Capture the cell that displays the provided text and extract its [X, Y] central coordinate. 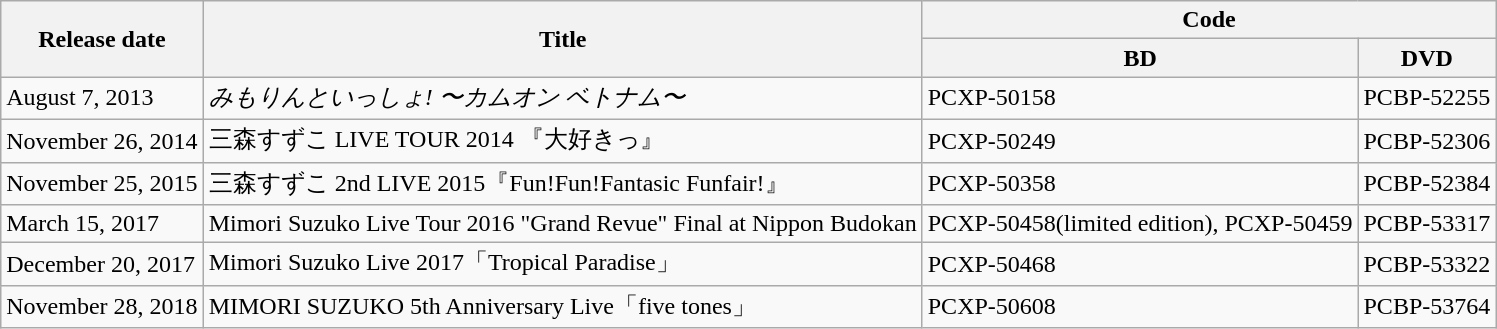
PCBP-52384 [1427, 184]
August 7, 2013 [102, 98]
November 28, 2018 [102, 306]
三森すずこ LIVE TOUR 2014 『大好きっ』 [562, 140]
PCXP-50468 [1140, 264]
November 25, 2015 [102, 184]
PCBP-53317 [1427, 224]
March 15, 2017 [102, 224]
Title [562, 39]
PCXP-50458(limited edition), PCXP-50459 [1140, 224]
Mimori Suzuko Live 2017「Tropical Paradise」 [562, 264]
PCXP-50358 [1140, 184]
PCXP-50249 [1140, 140]
BD [1140, 58]
PCBP-53764 [1427, 306]
December 20, 2017 [102, 264]
Code [1209, 20]
PCBP-52255 [1427, 98]
PCBP-52306 [1427, 140]
November 26, 2014 [102, 140]
PCBP-53322 [1427, 264]
PCXP-50608 [1140, 306]
みもりんといっしょ! 〜カムオン ベトナム〜 [562, 98]
三森すずこ 2nd LIVE 2015『Fun!Fun!Fantasic Funfair!』 [562, 184]
Mimori Suzuko Live Tour 2016 "Grand Revue" Final at Nippon Budokan [562, 224]
MIMORI SUZUKO 5th Anniversary Live「five tones」 [562, 306]
Release date [102, 39]
DVD [1427, 58]
PCXP-50158 [1140, 98]
